Provide the [x, y] coordinate of the cell's center where the given text is located.  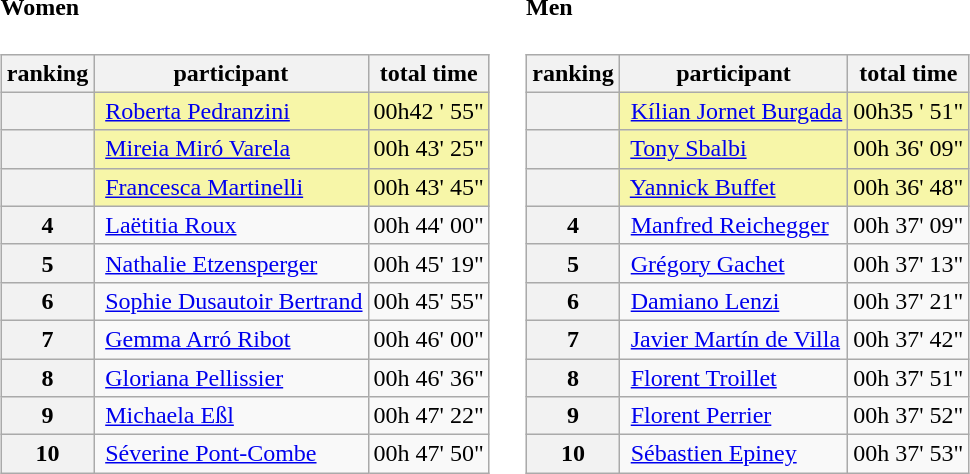
00h 36' 09" [908, 149]
Gemma Arró Ribot [231, 339]
Florent Perrier [734, 416]
00h 37' 21" [908, 301]
00h 37' 51" [908, 378]
Tony Sbalbi [734, 149]
00h 43' 45" [428, 187]
Laëtitia Roux [231, 225]
Grégory Gachet [734, 263]
Kílian Jornet Burgada [734, 111]
Sophie Dusautoir Bertrand [231, 301]
00h 37' 52" [908, 416]
Séverine Pont-Combe [231, 454]
00h 47' 50" [428, 454]
Damiano Lenzi [734, 301]
Francesca Martinelli [231, 187]
Roberta Pedranzini [231, 111]
Gloriana Pellissier [231, 378]
Nathalie Etzensperger [231, 263]
Manfred Reichegger [734, 225]
00h 37' 13" [908, 263]
00h 45' 55" [428, 301]
Florent Troillet [734, 378]
00h 43' 25" [428, 149]
00h 47' 22" [428, 416]
Mireia Miró Varela [231, 149]
00h 36' 48" [908, 187]
00h35 ' 51" [908, 111]
00h 44' 00" [428, 225]
00h42 ' 55" [428, 111]
Javier Martín de Villa [734, 339]
00h 37' 42" [908, 339]
00h 46' 00" [428, 339]
00h 37' 53" [908, 454]
00h 45' 19" [428, 263]
Michaela Eßl [231, 416]
Yannick Buffet [734, 187]
00h 46' 36" [428, 378]
00h 37' 09" [908, 225]
Sébastien Epiney [734, 454]
